Scan for the cell matching the given text and deliver its [x, y] coordinate at center. 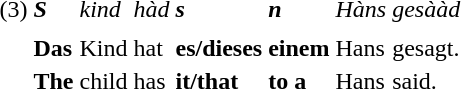
einem [299, 48]
hat [152, 48]
es/dieses [219, 48]
Das [54, 48]
Hans [361, 48]
Kind [104, 48]
